Capture the cell that displays the provided text and extract its [x, y] central coordinate. 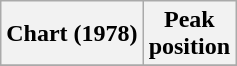
Chart (1978) [72, 34]
Peakposition [189, 34]
